Return [x, y] of the center of cell containing provided text 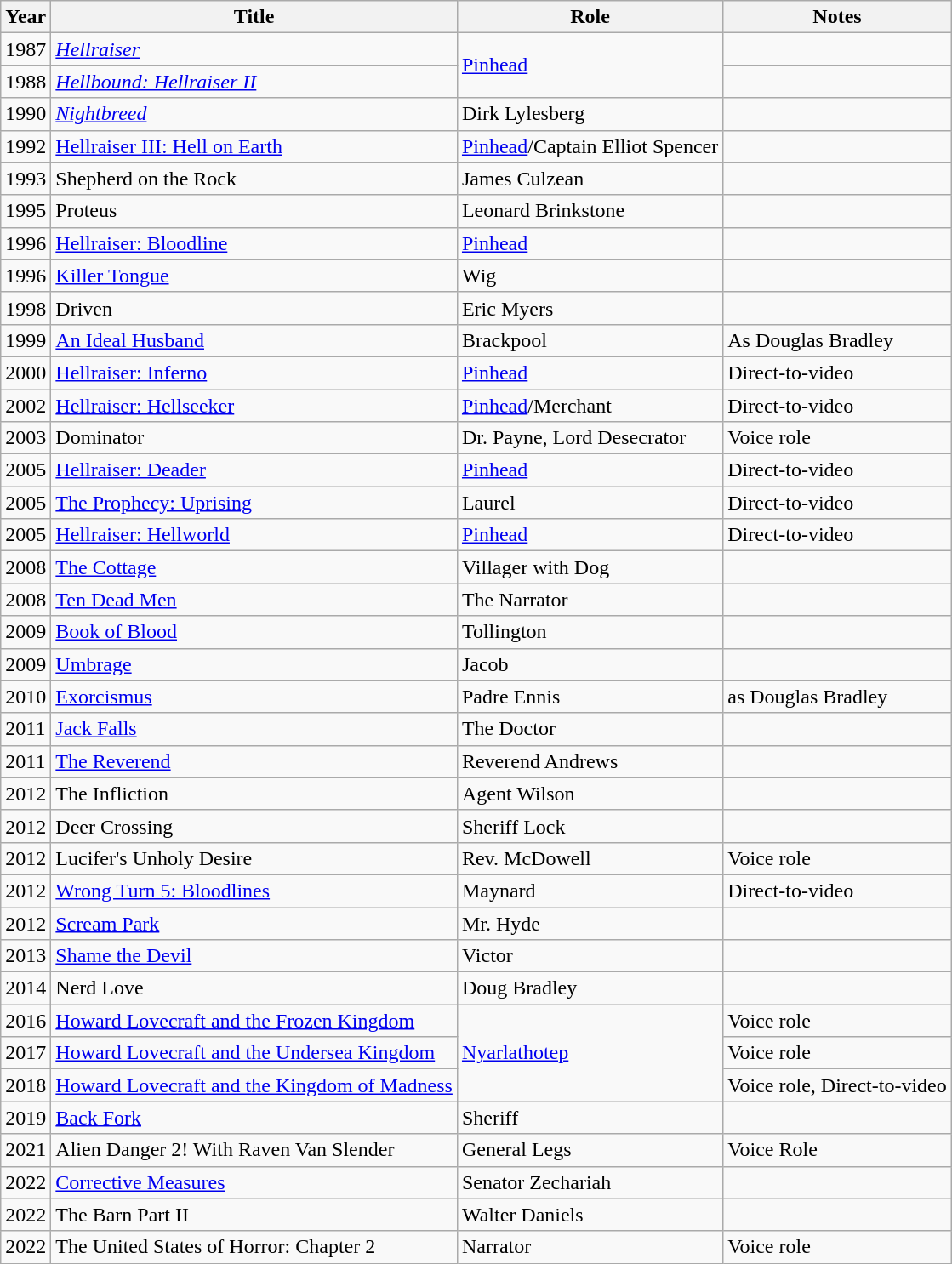
An Ideal Husband [254, 340]
Hellraiser: Deader [254, 470]
2018 [26, 1085]
Alien Danger 2! With Raven Van Slender [254, 1150]
2002 [26, 406]
Walter Daniels [590, 1215]
1999 [26, 340]
1993 [26, 179]
Howard Lovecraft and the Undersea Kingdom [254, 1053]
As Douglas Bradley [837, 340]
Shame the Devil [254, 956]
1990 [26, 114]
Agent Wilson [590, 794]
Hellraiser: Hellseeker [254, 406]
Nyarlathotep [590, 1053]
Howard Lovecraft and the Frozen Kingdom [254, 1021]
Senator Zechariah [590, 1182]
Pinhead/Captain Elliot Spencer [590, 146]
2014 [26, 988]
Back Fork [254, 1118]
Proteus [254, 211]
Wrong Turn 5: Bloodlines [254, 891]
2019 [26, 1118]
The Narrator [590, 600]
Umbrage [254, 664]
Exorcismus [254, 697]
Narrator [590, 1247]
Deer Crossing [254, 826]
Corrective Measures [254, 1182]
Hellraiser: Inferno [254, 373]
Driven [254, 308]
Hellraiser [254, 49]
Voice Role [837, 1150]
Reverend Andrews [590, 761]
Wig [590, 276]
Killer Tongue [254, 276]
Shepherd on the Rock [254, 179]
Nightbreed [254, 114]
Brackpool [590, 340]
Dirk Lylesberg [590, 114]
Hellbound: Hellraiser II [254, 82]
Dominator [254, 438]
Padre Ennis [590, 697]
2010 [26, 697]
Title [254, 17]
Book of Blood [254, 632]
Notes [837, 17]
Jack Falls [254, 729]
1992 [26, 146]
Villager with Dog [590, 567]
General Legs [590, 1150]
Hellraiser: Hellworld [254, 535]
Year [26, 17]
Doug Bradley [590, 988]
2000 [26, 373]
2016 [26, 1021]
Hellraiser: Bloodline [254, 243]
The Prophecy: Uprising [254, 503]
The Cottage [254, 567]
Maynard [590, 891]
1998 [26, 308]
1987 [26, 49]
Ten Dead Men [254, 600]
Role [590, 17]
Victor [590, 956]
Sheriff Lock [590, 826]
Nerd Love [254, 988]
Hellraiser III: Hell on Earth [254, 146]
James Culzean [590, 179]
The Reverend [254, 761]
2021 [26, 1150]
Jacob [590, 664]
Howard Lovecraft and the Kingdom of Madness [254, 1085]
1995 [26, 211]
Scream Park [254, 923]
Lucifer's Unholy Desire [254, 858]
The Infliction [254, 794]
The Doctor [590, 729]
Sheriff [590, 1118]
2003 [26, 438]
2017 [26, 1053]
Pinhead/Merchant [590, 406]
The United States of Horror: Chapter 2 [254, 1247]
Rev. McDowell [590, 858]
Tollington [590, 632]
Mr. Hyde [590, 923]
Voice role, Direct-to-video [837, 1085]
Dr. Payne, Lord Desecrator [590, 438]
1988 [26, 82]
Eric Myers [590, 308]
The Barn Part II [254, 1215]
as Douglas Bradley [837, 697]
Leonard Brinkstone [590, 211]
Laurel [590, 503]
2013 [26, 956]
